Search for the cell housing the specified text and yield its (X, Y) center coordinate. 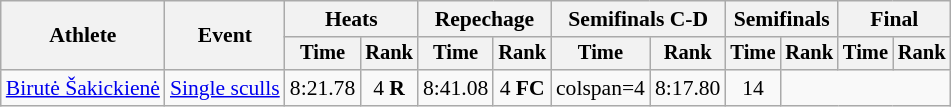
Heats (352, 19)
Birutė Šakickienė (83, 88)
colspan=4 (600, 88)
8:41.08 (456, 88)
Repechage (484, 19)
8:21.78 (322, 88)
Event (225, 36)
Single sculls (225, 88)
Semifinals C-D (638, 19)
Semifinals (781, 19)
Athlete (83, 36)
14 (752, 88)
Final (894, 19)
8:17.80 (688, 88)
4 R (389, 88)
4 FC (522, 88)
